Extract the (x, y) coordinate from the center of the cell holding the provided text.  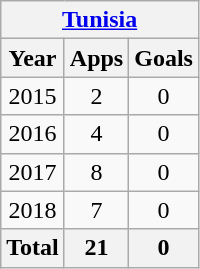
Total (33, 248)
2 (96, 96)
4 (96, 134)
7 (96, 210)
2016 (33, 134)
2017 (33, 172)
Year (33, 58)
8 (96, 172)
2018 (33, 210)
2015 (33, 96)
Apps (96, 58)
21 (96, 248)
Tunisia (100, 20)
Goals (164, 58)
